Return [X, Y] of the center of cell containing provided text 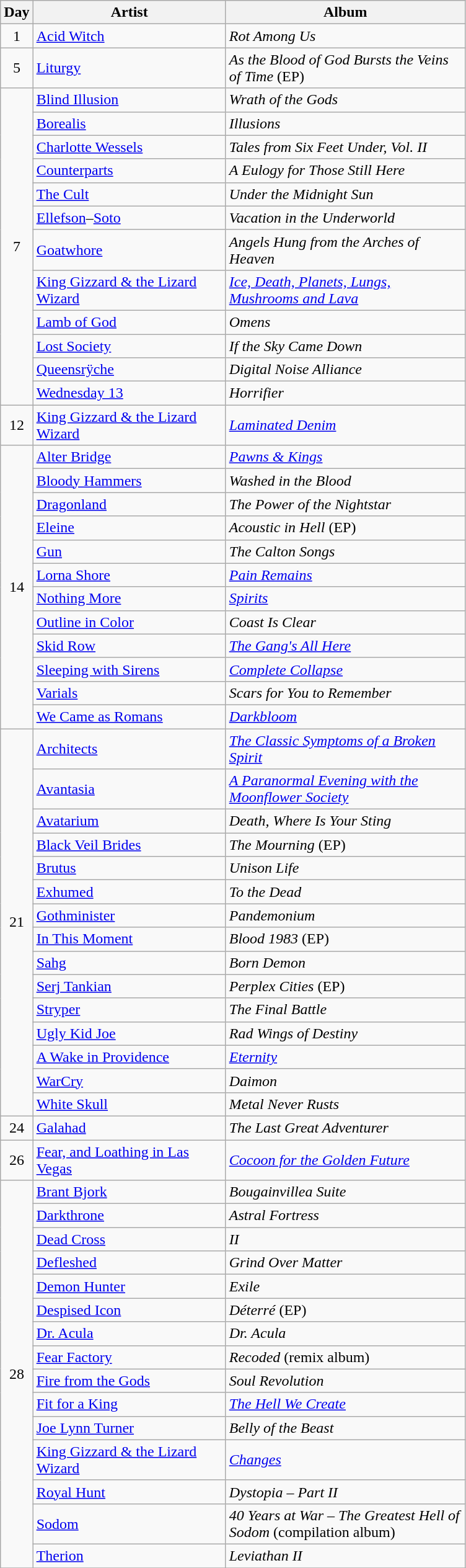
Borealis [129, 123]
Queensrÿche [129, 370]
Dystopia – Part II [345, 1492]
Ice, Death, Planets, Lungs, Mushrooms and Lava [345, 290]
To the Dead [345, 892]
Album [345, 12]
Sahg [129, 963]
White Skull [129, 1104]
Death, Where Is Your Sting [345, 821]
Soul Revolution [345, 1381]
40 Years at War – The Greatest Hell of Sodom (compilation album) [345, 1523]
Astral Fortress [345, 1216]
Despised Icon [129, 1310]
Day [17, 12]
26 [17, 1160]
Architects [129, 748]
Varials [129, 693]
If the Sky Came Down [345, 345]
A Paranormal Evening with the Moonflower Society [345, 789]
Gun [129, 551]
Brutus [129, 868]
5 [17, 68]
Avatarium [129, 821]
Outline in Color [129, 622]
Gothminister [129, 915]
Cocoon for the Golden Future [345, 1160]
As the Blood of God Bursts the Veins of Time (EP) [345, 68]
Lost Society [129, 345]
Sodom [129, 1523]
Stryper [129, 1010]
12 [17, 425]
Pawns & Kings [345, 457]
14 [17, 587]
Nothing More [129, 599]
1 [17, 36]
Fit for a King [129, 1404]
Darkthrone [129, 1216]
Metal Never Rusts [345, 1104]
Blood 1983 (EP) [345, 939]
Digital Noise Alliance [345, 370]
Horrifier [345, 393]
Bloody Hammers [129, 481]
The Mourning (EP) [345, 845]
Exhumed [129, 892]
Therion [129, 1556]
Tales from Six Feet Under, Vol. II [345, 147]
Dragonland [129, 504]
Rot Among Us [345, 36]
Washed in the Blood [345, 481]
Darkbloom [345, 716]
Joe Lynn Turner [129, 1428]
Fire from the Gods [129, 1381]
Black Veil Brides [129, 845]
The Last Great Adventurer [345, 1128]
Fear, and Loathing in Las Vegas [129, 1160]
Illusions [345, 123]
Perplex Cities (EP) [345, 986]
Under the Midnight Sun [345, 194]
Complete Collapse [345, 669]
We Came as Romans [129, 716]
Defleshed [129, 1263]
Pain Remains [345, 575]
Artist [129, 12]
Vacation in the Underworld [345, 218]
II [345, 1239]
Galahad [129, 1128]
Bougainvillea Suite [345, 1192]
Goatwhore [129, 249]
Skid Row [129, 646]
Exile [345, 1286]
Spirits [345, 599]
Recoded (remix album) [345, 1357]
Charlotte Wessels [129, 147]
Acoustic in Hell (EP) [345, 528]
Fear Factory [129, 1357]
Serj Tankian [129, 986]
The Classic Symptoms of a Broken Spirit [345, 748]
Angels Hung from the Arches of Heaven [345, 249]
Daimon [345, 1080]
The Hell We Create [345, 1404]
Rad Wings of Destiny [345, 1033]
The Cult [129, 194]
Laminated Denim [345, 425]
Belly of the Beast [345, 1428]
Unison Life [345, 868]
Eleine [129, 528]
Blind Illusion [129, 100]
Lorna Shore [129, 575]
Wrath of the Gods [345, 100]
Born Demon [345, 963]
WarCry [129, 1080]
Ugly Kid Joe [129, 1033]
21 [17, 922]
Counterparts [129, 171]
Coast Is Clear [345, 622]
7 [17, 247]
Wednesday 13 [129, 393]
Omens [345, 322]
Scars for You to Remember [345, 693]
In This Moment [129, 939]
Brant Bjork [129, 1192]
Acid Witch [129, 36]
Sleeping with Sirens [129, 669]
Dead Cross [129, 1239]
Alter Bridge [129, 457]
Avantasia [129, 789]
Pandemonium [345, 915]
Grind Over Matter [345, 1263]
The Gang's All Here [345, 646]
The Final Battle [345, 1010]
Ellefson–Soto [129, 218]
Liturgy [129, 68]
A Wake in Providence [129, 1057]
Déterré (EP) [345, 1310]
The Power of the Nightstar [345, 504]
The Calton Songs [345, 551]
Changes [345, 1460]
28 [17, 1374]
A Eulogy for Those Still Here [345, 171]
24 [17, 1128]
Royal Hunt [129, 1492]
Leviathan II [345, 1556]
Demon Hunter [129, 1286]
Lamb of God [129, 322]
Eternity [345, 1057]
